Extract the (X, Y) coordinate from the center of the cell holding the provided text.  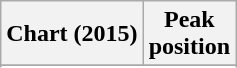
Chart (2015) (72, 34)
Peakposition (189, 34)
